Output the [x, y] coordinate of the center of the cell containing the given text.  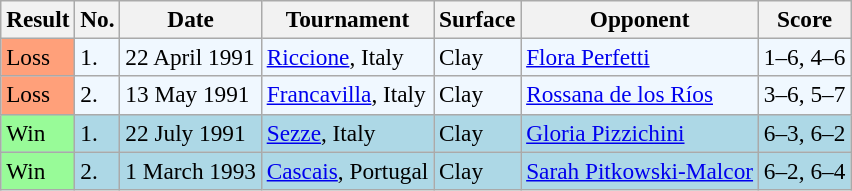
Gloria Pizzichini [640, 133]
22 July 1991 [190, 133]
Cascais, Portugal [347, 170]
Rossana de los Ríos [640, 95]
Sezze, Italy [347, 133]
Francavilla, Italy [347, 95]
1–6, 4–6 [804, 57]
Surface [478, 19]
Flora Perfetti [640, 57]
1 March 1993 [190, 170]
Score [804, 19]
Riccione, Italy [347, 57]
Result [38, 19]
Tournament [347, 19]
6–2, 6–4 [804, 170]
No. [98, 19]
Opponent [640, 19]
3–6, 5–7 [804, 95]
13 May 1991 [190, 95]
22 April 1991 [190, 57]
Sarah Pitkowski-Malcor [640, 170]
Date [190, 19]
6–3, 6–2 [804, 133]
